Output the (x, y) coordinate of the center of the cell containing the given text.  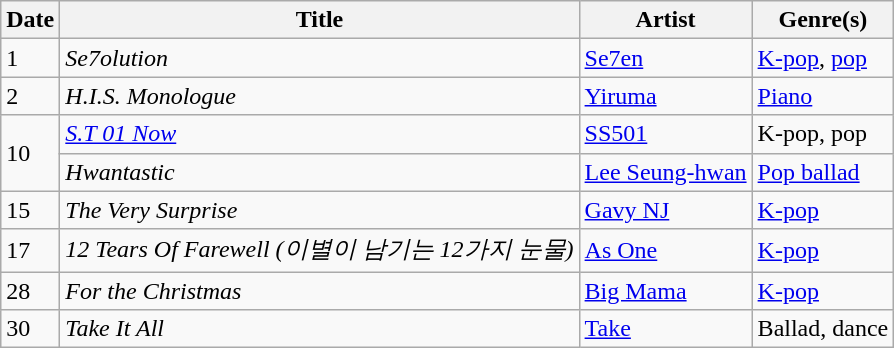
Title (320, 20)
Gavy NJ (666, 210)
Date (30, 20)
12 Tears Of Farewell (이별이 남기는 12가지 눈물) (320, 250)
Yiruma (666, 96)
For the Christmas (320, 291)
15 (30, 210)
Artist (666, 20)
10 (30, 153)
The Very Surprise (320, 210)
S.T 01 Now (320, 134)
Se7en (666, 58)
17 (30, 250)
Se7olution (320, 58)
Ballad, dance (823, 329)
Piano (823, 96)
Hwantastic (320, 172)
Pop ballad (823, 172)
Genre(s) (823, 20)
Take It All (320, 329)
2 (30, 96)
H.I.S. Monologue (320, 96)
SS501 (666, 134)
30 (30, 329)
1 (30, 58)
As One (666, 250)
Big Mama (666, 291)
Lee Seung-hwan (666, 172)
28 (30, 291)
Take (666, 329)
